Return (x, y) of the center of cell containing provided text 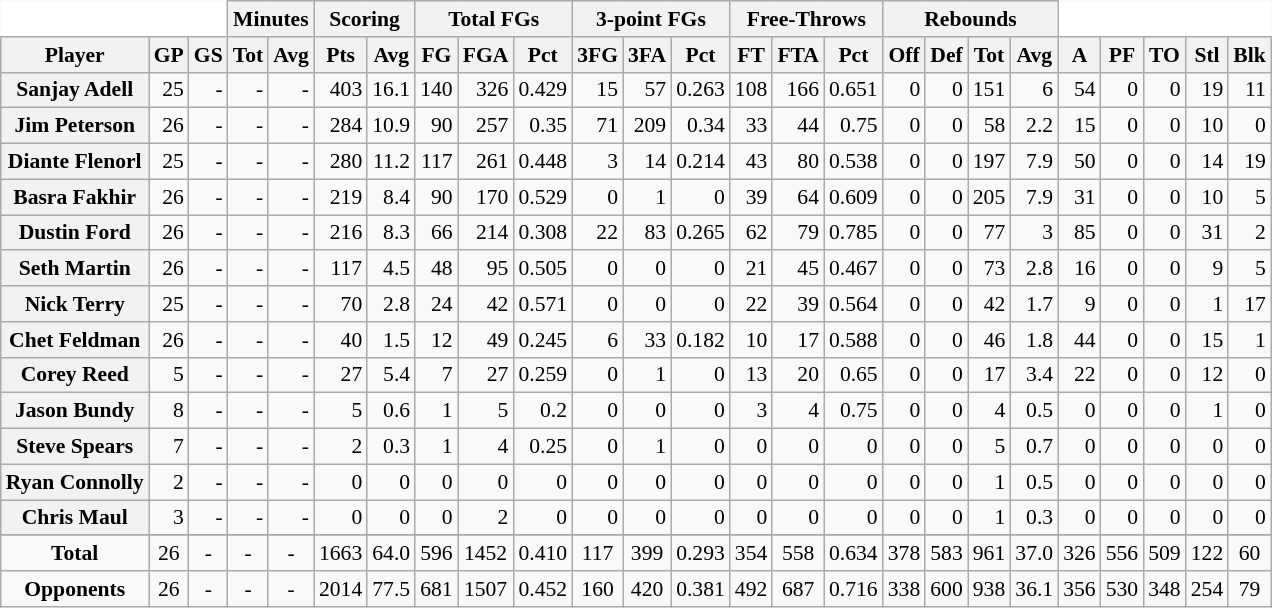
62 (752, 233)
687 (798, 589)
0.2 (542, 411)
558 (798, 554)
254 (1208, 589)
Dustin Ford (75, 233)
10.9 (391, 126)
80 (798, 162)
0.265 (700, 233)
1663 (340, 554)
600 (946, 589)
403 (340, 90)
Minutes (271, 19)
0.214 (700, 162)
348 (1164, 589)
24 (436, 304)
197 (990, 162)
3FG (598, 55)
166 (798, 90)
0.588 (854, 340)
8.3 (391, 233)
Basra Fakhir (75, 197)
0.65 (854, 375)
1452 (486, 554)
46 (990, 340)
0.293 (700, 554)
0.308 (542, 233)
Jim Peterson (75, 126)
16 (1080, 269)
95 (486, 269)
257 (486, 126)
Stl (1208, 55)
261 (486, 162)
530 (1122, 589)
1507 (486, 589)
FG (436, 55)
1.8 (1034, 340)
0.609 (854, 197)
Rebounds (970, 19)
0.6 (391, 411)
583 (946, 554)
0.381 (700, 589)
378 (904, 554)
11.2 (391, 162)
FT (752, 55)
64.0 (391, 554)
16.1 (391, 90)
PF (1122, 55)
77.5 (391, 589)
0.25 (542, 447)
Chris Maul (75, 518)
0.716 (854, 589)
48 (436, 269)
938 (990, 589)
209 (647, 126)
961 (990, 554)
60 (1250, 554)
0.538 (854, 162)
45 (798, 269)
77 (990, 233)
0.34 (700, 126)
2014 (340, 589)
0.564 (854, 304)
83 (647, 233)
0.571 (542, 304)
54 (1080, 90)
122 (1208, 554)
Ryan Connolly (75, 482)
Pts (340, 55)
0.410 (542, 554)
284 (340, 126)
GP (169, 55)
509 (1164, 554)
GS (208, 55)
0.505 (542, 269)
66 (436, 233)
160 (598, 589)
Nick Terry (75, 304)
36.1 (1034, 589)
0.263 (700, 90)
11 (1250, 90)
0.467 (854, 269)
70 (340, 304)
40 (340, 340)
50 (1080, 162)
399 (647, 554)
356 (1080, 589)
Def (946, 55)
71 (598, 126)
8.4 (391, 197)
205 (990, 197)
0.529 (542, 197)
Jason Bundy (75, 411)
354 (752, 554)
Scoring (364, 19)
108 (752, 90)
Player (75, 55)
Seth Martin (75, 269)
4.5 (391, 269)
1.7 (1034, 304)
3FA (647, 55)
8 (169, 411)
Diante Flenorl (75, 162)
Free-Throws (806, 19)
43 (752, 162)
0.245 (542, 340)
216 (340, 233)
2.2 (1034, 126)
0.448 (542, 162)
Blk (1250, 55)
151 (990, 90)
0.259 (542, 375)
0.7 (1034, 447)
0.35 (542, 126)
5.4 (391, 375)
0.452 (542, 589)
492 (752, 589)
214 (486, 233)
FTA (798, 55)
FGA (486, 55)
58 (990, 126)
73 (990, 269)
0.182 (700, 340)
0.651 (854, 90)
0.634 (854, 554)
49 (486, 340)
1.5 (391, 340)
57 (647, 90)
338 (904, 589)
3-point FGs (651, 19)
Opponents (75, 589)
Off (904, 55)
556 (1122, 554)
13 (752, 375)
140 (436, 90)
64 (798, 197)
85 (1080, 233)
170 (486, 197)
Corey Reed (75, 375)
681 (436, 589)
Total FGs (494, 19)
37.0 (1034, 554)
TO (1164, 55)
21 (752, 269)
280 (340, 162)
A (1080, 55)
0.429 (542, 90)
219 (340, 197)
Total (75, 554)
3.4 (1034, 375)
596 (436, 554)
20 (798, 375)
420 (647, 589)
Steve Spears (75, 447)
Sanjay Adell (75, 90)
Chet Feldman (75, 340)
0.785 (854, 233)
